For the text-containing cell, return its midpoint in (x, y) coordinate format. 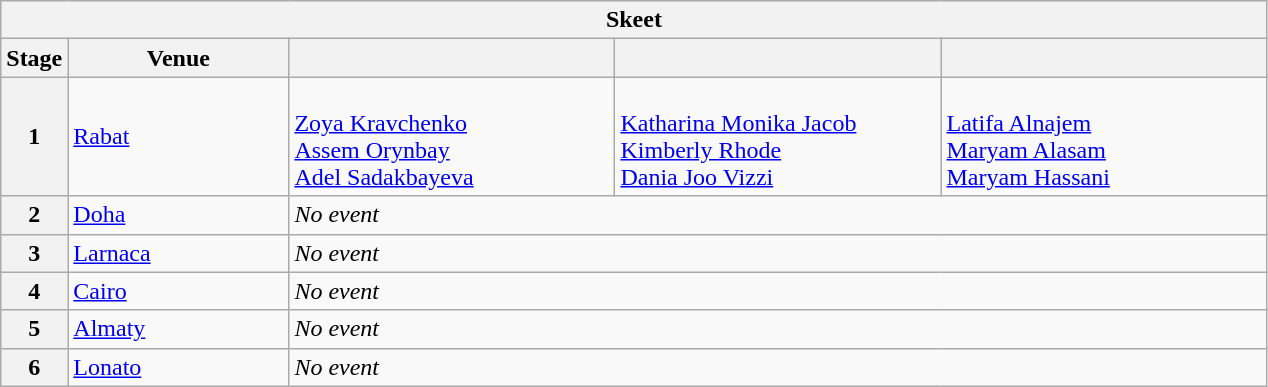
6 (34, 367)
Zoya Kravchenko Assem Orynbay Adel Sadakbayeva (452, 136)
5 (34, 329)
Stage (34, 58)
Latifa Alnajem Maryam Alasam Maryam Hassani (1104, 136)
Cairo (178, 291)
Larnaca (178, 253)
3 (34, 253)
Venue (178, 58)
Skeet (634, 20)
4 (34, 291)
2 (34, 215)
Almaty (178, 329)
Rabat (178, 136)
Lonato (178, 367)
Doha (178, 215)
1 (34, 136)
Katharina Monika Jacob Kimberly Rhode Dania Joo Vizzi (778, 136)
